Extract the (X, Y) coordinate from the center of the cell holding the provided text.  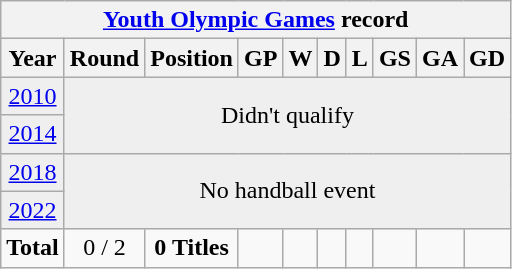
2022 (33, 210)
D (332, 58)
Total (33, 248)
Round (104, 58)
Position (192, 58)
GP (260, 58)
GD (488, 58)
0 Titles (192, 248)
2014 (33, 134)
L (360, 58)
GS (394, 58)
Didn't qualify (287, 115)
Year (33, 58)
0 / 2 (104, 248)
2018 (33, 172)
No handball event (287, 191)
GA (440, 58)
2010 (33, 96)
Youth Olympic Games record (256, 20)
W (300, 58)
